Extract the (X, Y) coordinate from the center of the cell holding the provided text.  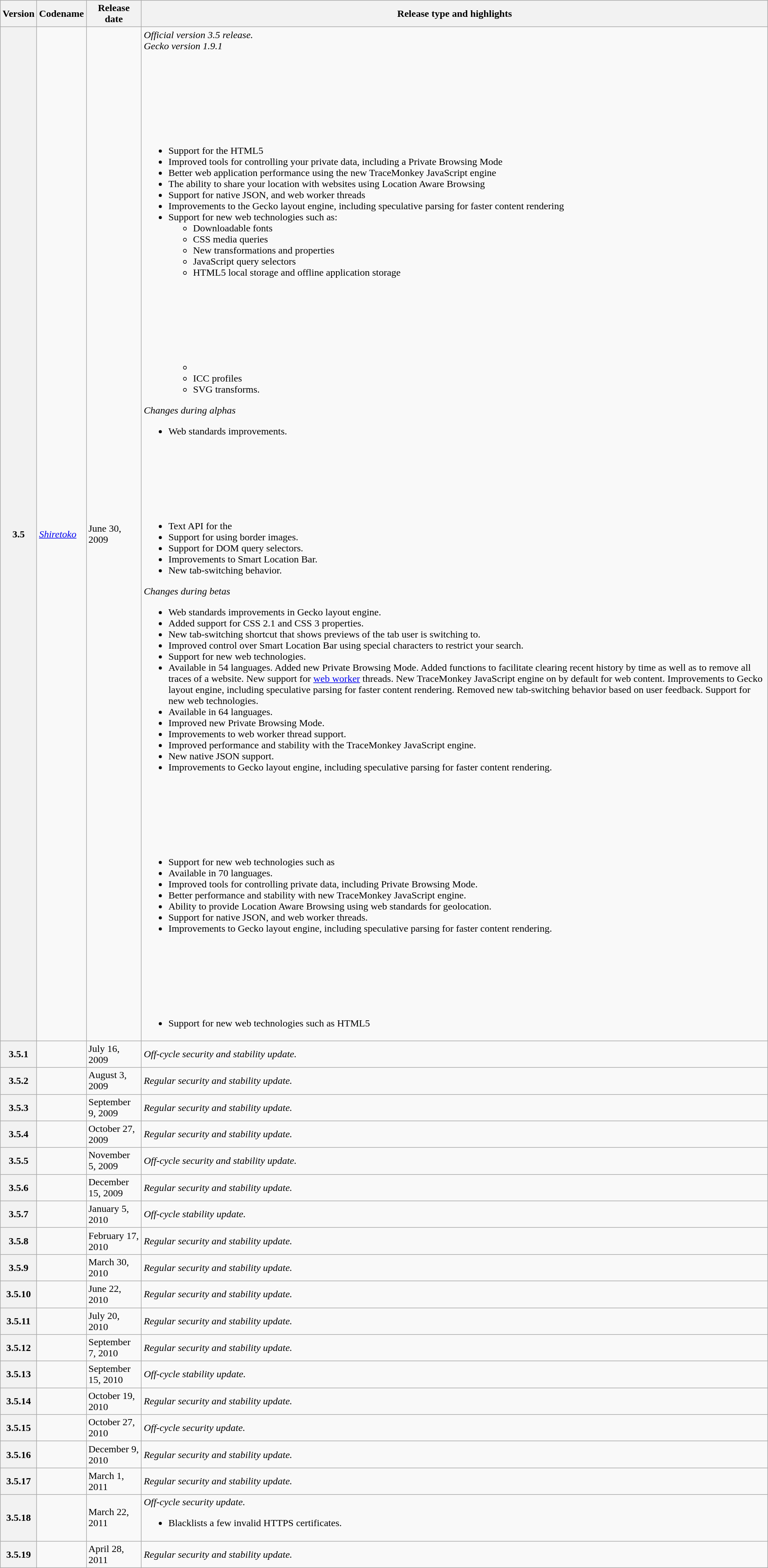
3.5.17 (19, 1481)
March 1, 2011 (114, 1481)
3.5.2 (19, 1081)
October 27, 2009 (114, 1134)
Codename (62, 14)
3.5.3 (19, 1108)
June 22, 2010 (114, 1294)
Release type and highlights (455, 14)
December 15, 2009 (114, 1187)
September 9, 2009 (114, 1108)
3.5 (19, 534)
3.5.7 (19, 1214)
3.5.5 (19, 1161)
3.5.18 (19, 1518)
3.5.4 (19, 1134)
3.5.6 (19, 1187)
Off-cycle security update. (455, 1428)
Version (19, 14)
3.5.19 (19, 1554)
September 7, 2010 (114, 1348)
3.5.14 (19, 1401)
October 27, 2010 (114, 1428)
3.5.13 (19, 1374)
February 17, 2010 (114, 1241)
March 22, 2011 (114, 1518)
3.5.1 (19, 1054)
January 5, 2010 (114, 1214)
3.5.15 (19, 1428)
April 28, 2011 (114, 1554)
Off-cycle security update.Blacklists a few invalid HTTPS certificates. (455, 1518)
3.5.9 (19, 1268)
September 15, 2010 (114, 1374)
March 30, 2010 (114, 1268)
Release date (114, 14)
December 9, 2010 (114, 1455)
3.5.10 (19, 1294)
July 16, 2009 (114, 1054)
3.5.16 (19, 1455)
October 19, 2010 (114, 1401)
3.5.8 (19, 1241)
July 20, 2010 (114, 1321)
November 5, 2009 (114, 1161)
June 30, 2009 (114, 534)
3.5.12 (19, 1348)
Shiretoko (62, 534)
3.5.11 (19, 1321)
August 3, 2009 (114, 1081)
